Search for the cell housing the specified text and yield its [X, Y] center coordinate. 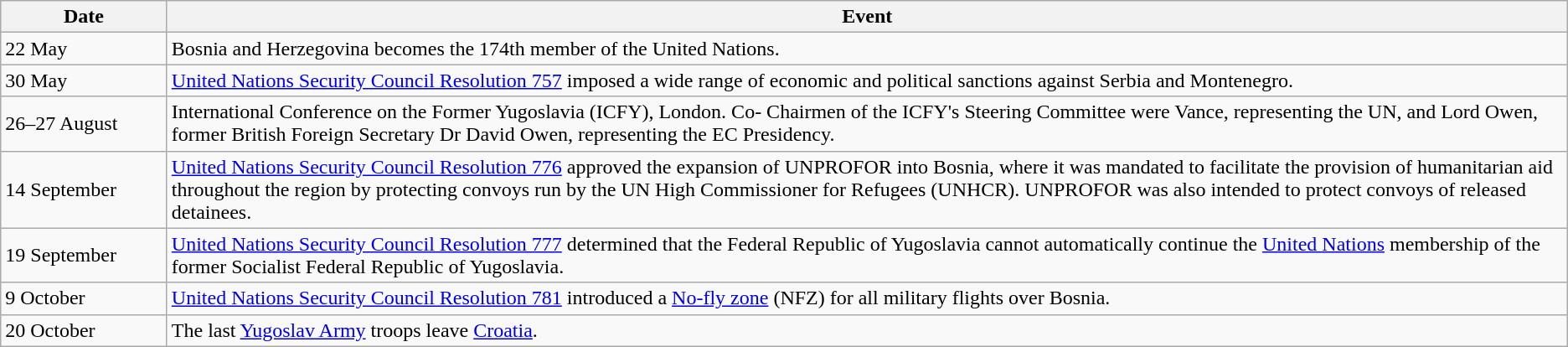
United Nations Security Council Resolution 781 introduced a No-fly zone (NFZ) for all military flights over Bosnia. [867, 298]
19 September [84, 255]
30 May [84, 80]
Date [84, 17]
26–27 August [84, 124]
14 September [84, 189]
Bosnia and Herzegovina becomes the 174th member of the United Nations. [867, 49]
United Nations Security Council Resolution 757 imposed a wide range of economic and political sanctions against Serbia and Montenegro. [867, 80]
20 October [84, 330]
Event [867, 17]
22 May [84, 49]
The last Yugoslav Army troops leave Croatia. [867, 330]
9 October [84, 298]
